Search for the cell housing the specified text and yield its [x, y] center coordinate. 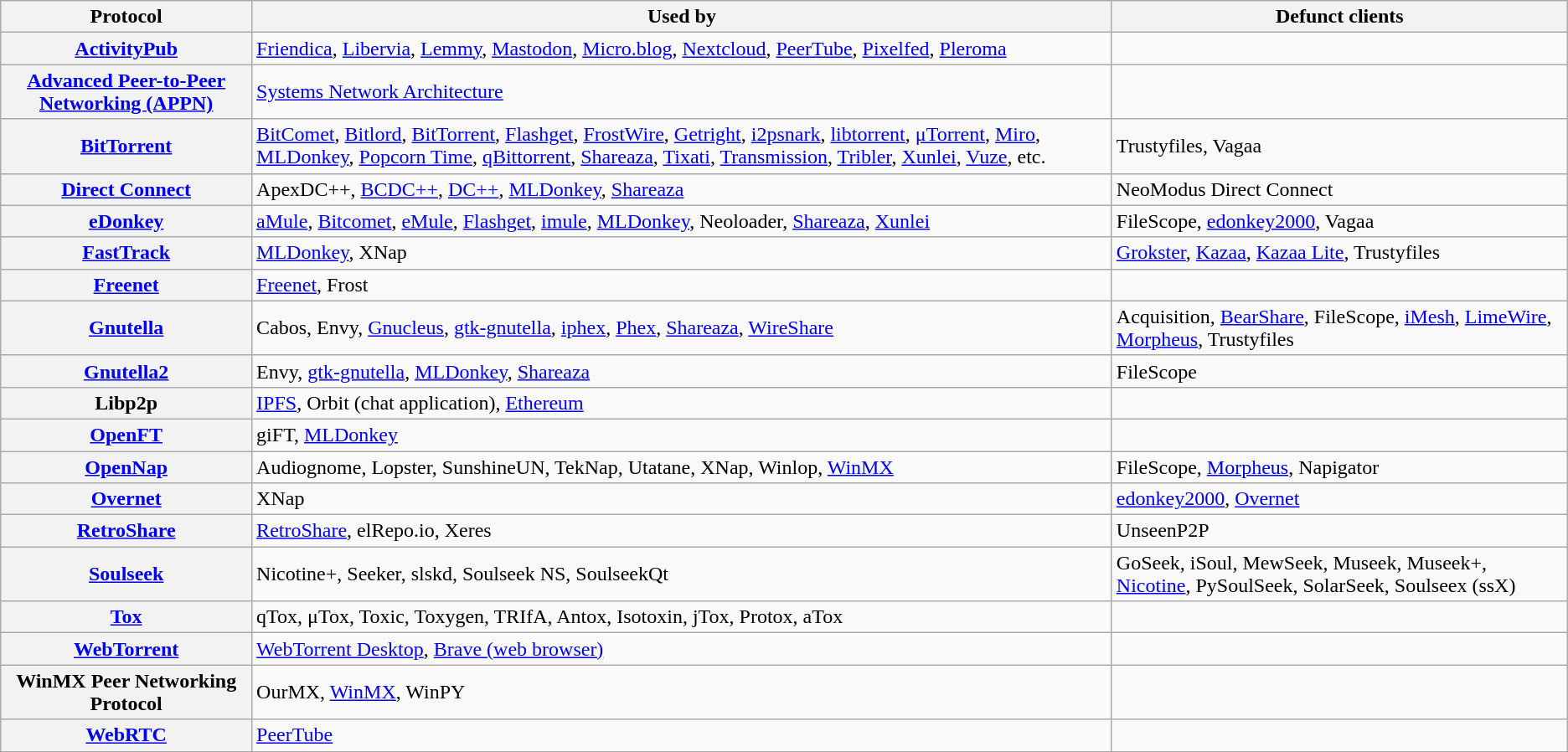
giFT, MLDonkey [682, 435]
OurMX, WinMX, WinPY [682, 692]
WinMX Peer Networking Protocol [126, 692]
Direct Connect [126, 189]
Friendica, Libervia, Lemmy, Mastodon, Micro.blog, Nextcloud, PeerTube, Pixelfed, Pleroma [682, 49]
Grokster, Kazaa, Kazaa Lite, Trustyfiles [1339, 253]
Used by [682, 17]
qTox, μTox, Toxic, Toxygen, TRIfA, Antox, Isotoxin, jTox, Protox, aTox [682, 617]
WebRTC [126, 735]
FileScope [1339, 371]
Gnutella2 [126, 371]
Tox [126, 617]
Overnet [126, 499]
Nicotine+, Seeker, slskd, Soulseek NS, SoulseekQt [682, 574]
ApexDC++, BCDC++, DC++, MLDonkey, Shareaza [682, 189]
FileScope, edonkey2000, Vagaa [1339, 221]
ActivityPub [126, 49]
FileScope, Morpheus, Napigator [1339, 466]
OpenFT [126, 435]
Freenet [126, 285]
GoSeek, iSoul, MewSeek, Museek, Museek+, Nicotine, PySoulSeek, SolarSeek, Soulseex (ssX) [1339, 574]
WebTorrent Desktop, Brave (web browser) [682, 649]
Acquisition, BearShare, FileScope, iMesh, LimeWire, Morpheus, Trustyfiles [1339, 328]
Soulseek [126, 574]
FastTrack [126, 253]
Trustyfiles, Vagaa [1339, 146]
XNap [682, 499]
BitTorrent [126, 146]
UnseenP2P [1339, 531]
OpenNap [126, 466]
RetroShare [126, 531]
Systems Network Architecture [682, 92]
Defunct clients [1339, 17]
Gnutella [126, 328]
Cabos, Envy, Gnucleus, gtk-gnutella, iphex, Phex, Shareaza, WireShare [682, 328]
WebTorrent [126, 649]
eDonkey [126, 221]
aMule, Bitcomet, eMule, Flashget, imule, MLDonkey, Neoloader, Shareaza, Xunlei [682, 221]
Audiognome, Lopster, SunshineUN, TekNap, Utatane, XNap, Winlop, WinMX [682, 466]
Protocol [126, 17]
MLDonkey, XNap [682, 253]
RetroShare, elRepo.io, Xeres [682, 531]
Envy, gtk-gnutella, MLDonkey, Shareaza [682, 371]
NeoModus Direct Connect [1339, 189]
IPFS, Orbit (chat application), Ethereum [682, 403]
PeerTube [682, 735]
Freenet, Frost [682, 285]
edonkey2000, Overnet [1339, 499]
Advanced Peer-to-Peer Networking (APPN) [126, 92]
Libp2p [126, 403]
